Scan for the cell matching the given text and deliver its (X, Y) coordinate at center. 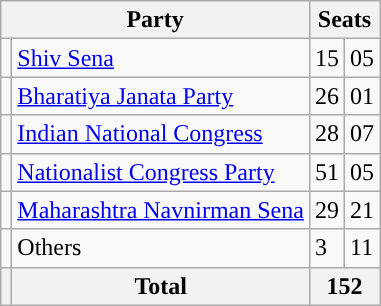
28 (326, 134)
11 (362, 248)
3 (326, 248)
01 (362, 96)
Seats (344, 20)
29 (326, 210)
Indian National Congress (161, 134)
Maharashtra Navnirman Sena (161, 210)
Nationalist Congress Party (161, 172)
152 (344, 286)
15 (326, 58)
21 (362, 210)
Bharatiya Janata Party (161, 96)
Others (161, 248)
Total (161, 286)
07 (362, 134)
Party (156, 20)
Shiv Sena (161, 58)
26 (326, 96)
51 (326, 172)
